Detect which cell encompasses the target text, then output its (X, Y) center coordinate. 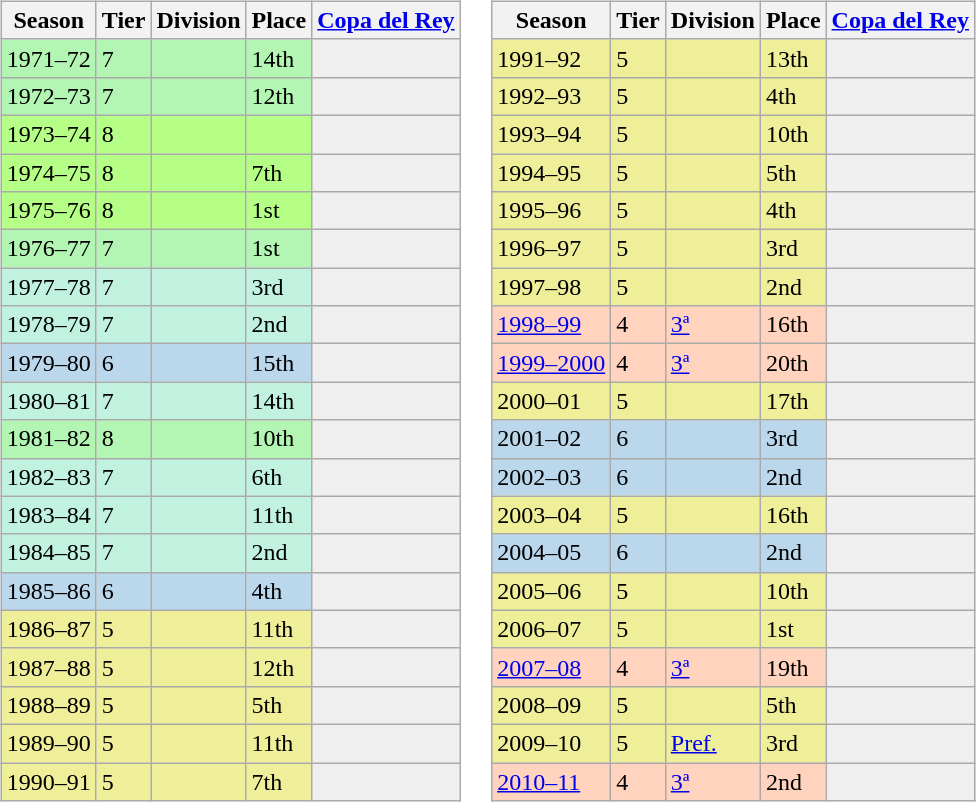
2008–09 (552, 705)
1994–95 (552, 173)
17th (793, 401)
6th (279, 477)
1973–74 (48, 134)
2009–10 (552, 743)
1988–89 (48, 705)
1992–93 (552, 96)
1975–76 (48, 211)
2003–04 (552, 515)
1999–2000 (552, 363)
2007–08 (552, 667)
20th (793, 363)
1991–92 (552, 58)
2005–06 (552, 591)
19th (793, 667)
1972–73 (48, 96)
1978–79 (48, 325)
2001–02 (552, 439)
2002–03 (552, 477)
2000–01 (552, 401)
1986–87 (48, 629)
1980–81 (48, 401)
2010–11 (552, 781)
1997–98 (552, 287)
1996–97 (552, 249)
2004–05 (552, 553)
1983–84 (48, 515)
1998–99 (552, 325)
1995–96 (552, 211)
15th (279, 363)
Pref. (712, 743)
1971–72 (48, 58)
2006–07 (552, 629)
1974–75 (48, 173)
1993–94 (552, 134)
1976–77 (48, 249)
1984–85 (48, 553)
1979–80 (48, 363)
1989–90 (48, 743)
1981–82 (48, 439)
13th (793, 58)
1982–83 (48, 477)
1985–86 (48, 591)
1977–78 (48, 287)
1990–91 (48, 781)
1987–88 (48, 667)
